Return the (X, Y) coordinate for the center point of the cell that contains the specified text.  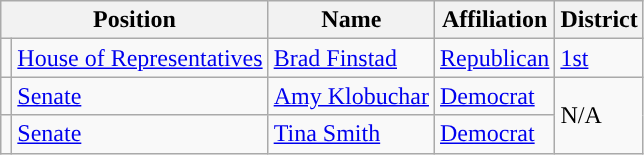
House of Representatives (140, 58)
1st (599, 58)
N/A (599, 115)
Affiliation (495, 20)
District (599, 20)
Amy Klobuchar (351, 96)
Position (134, 20)
Name (351, 20)
Republican (495, 58)
Brad Finstad (351, 58)
Tina Smith (351, 134)
